Determine the [X, Y] coordinate at the center of the cell enclosing the given text.  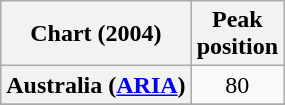
80 [237, 85]
Peakposition [237, 34]
Australia (ARIA) [96, 85]
Chart (2004) [96, 34]
